For the text-containing cell, return its midpoint in (X, Y) coordinate format. 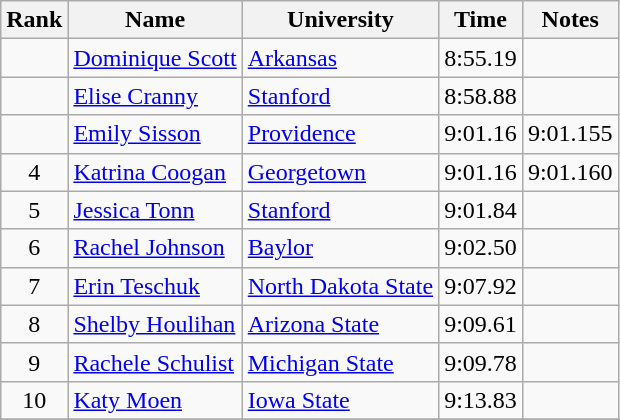
Erin Teschuk (155, 286)
9:01.160 (570, 172)
8 (34, 324)
10 (34, 400)
9:09.78 (481, 362)
Time (481, 20)
Emily Sisson (155, 134)
4 (34, 172)
9:07.92 (481, 286)
Shelby Houlihan (155, 324)
Michigan State (340, 362)
9:01.155 (570, 134)
University (340, 20)
Dominique Scott (155, 58)
Arizona State (340, 324)
9:13.83 (481, 400)
Jessica Tonn (155, 210)
9:09.61 (481, 324)
North Dakota State (340, 286)
Arkansas (340, 58)
Iowa State (340, 400)
8:58.88 (481, 96)
Georgetown (340, 172)
Katrina Coogan (155, 172)
Providence (340, 134)
8:55.19 (481, 58)
9 (34, 362)
Elise Cranny (155, 96)
6 (34, 248)
Notes (570, 20)
Baylor (340, 248)
Rank (34, 20)
5 (34, 210)
Rachele Schulist (155, 362)
9:02.50 (481, 248)
9:01.84 (481, 210)
Katy Moen (155, 400)
7 (34, 286)
Rachel Johnson (155, 248)
Name (155, 20)
